Pinpoint the cell where the given text exists, returning its [x, y] midpoint coordinate. 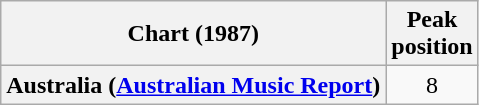
Australia (Australian Music Report) [194, 85]
8 [432, 85]
Chart (1987) [194, 34]
Peakposition [432, 34]
